Locate the cell with the specified text and output its [X, Y] center coordinate. 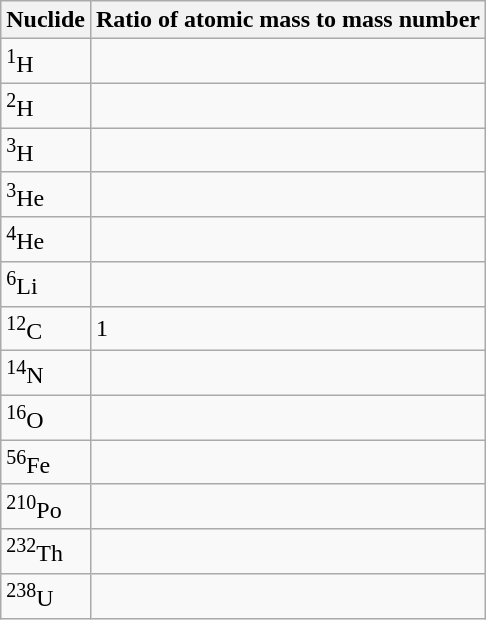
14N [46, 374]
210Po [46, 506]
3H [46, 150]
Nuclide [46, 20]
238U [46, 596]
1H [46, 62]
1 [288, 328]
232Th [46, 552]
3He [46, 194]
4He [46, 240]
56Fe [46, 462]
2H [46, 106]
12C [46, 328]
16O [46, 418]
Ratio of atomic mass to mass number [288, 20]
6Li [46, 284]
